Pinpoint the cell where the given text exists, returning its [X, Y] midpoint coordinate. 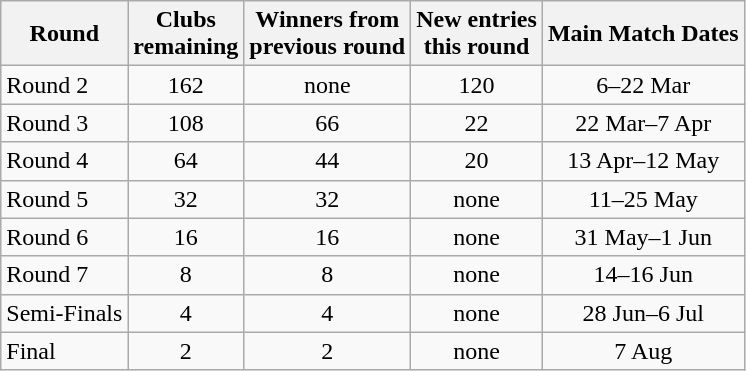
Winners fromprevious round [328, 34]
Round 2 [64, 85]
44 [328, 161]
Final [64, 351]
Round 4 [64, 161]
22 Mar–7 Apr [643, 123]
22 [477, 123]
162 [186, 85]
7 Aug [643, 351]
New entriesthis round [477, 34]
31 May–1 Jun [643, 237]
108 [186, 123]
Round 3 [64, 123]
66 [328, 123]
13 Apr–12 May [643, 161]
Main Match Dates [643, 34]
Round [64, 34]
11–25 May [643, 199]
Semi-Finals [64, 313]
6–22 Mar [643, 85]
Round 5 [64, 199]
64 [186, 161]
Round 6 [64, 237]
28 Jun–6 Jul [643, 313]
20 [477, 161]
Round 7 [64, 275]
Clubsremaining [186, 34]
14–16 Jun [643, 275]
120 [477, 85]
